Identify which cell holds the provided text, then report its (X, Y) central coordinate. 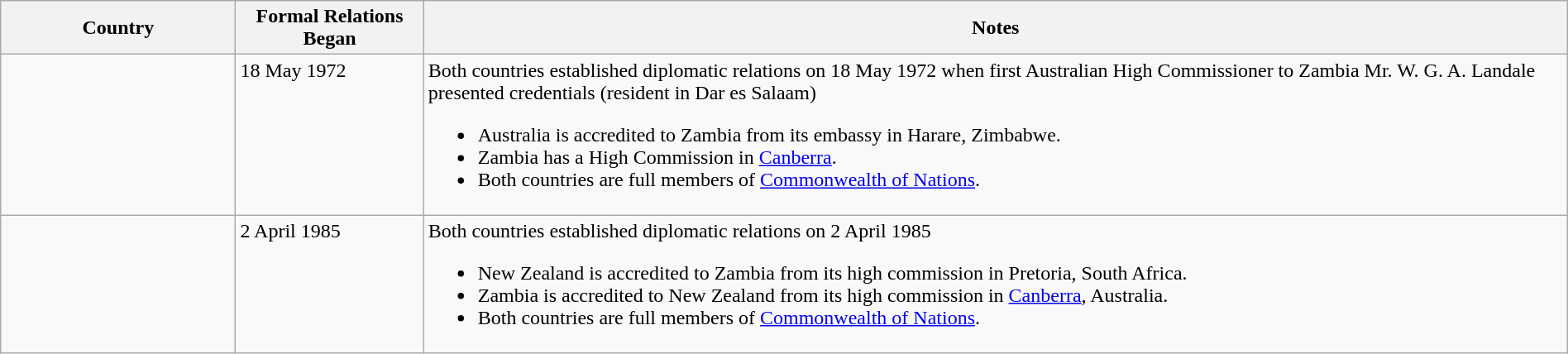
Country (118, 28)
Formal Relations Began (329, 28)
18 May 1972 (329, 135)
2 April 1985 (329, 285)
Notes (996, 28)
